Detect which cell encompasses the target text, then output its (X, Y) center coordinate. 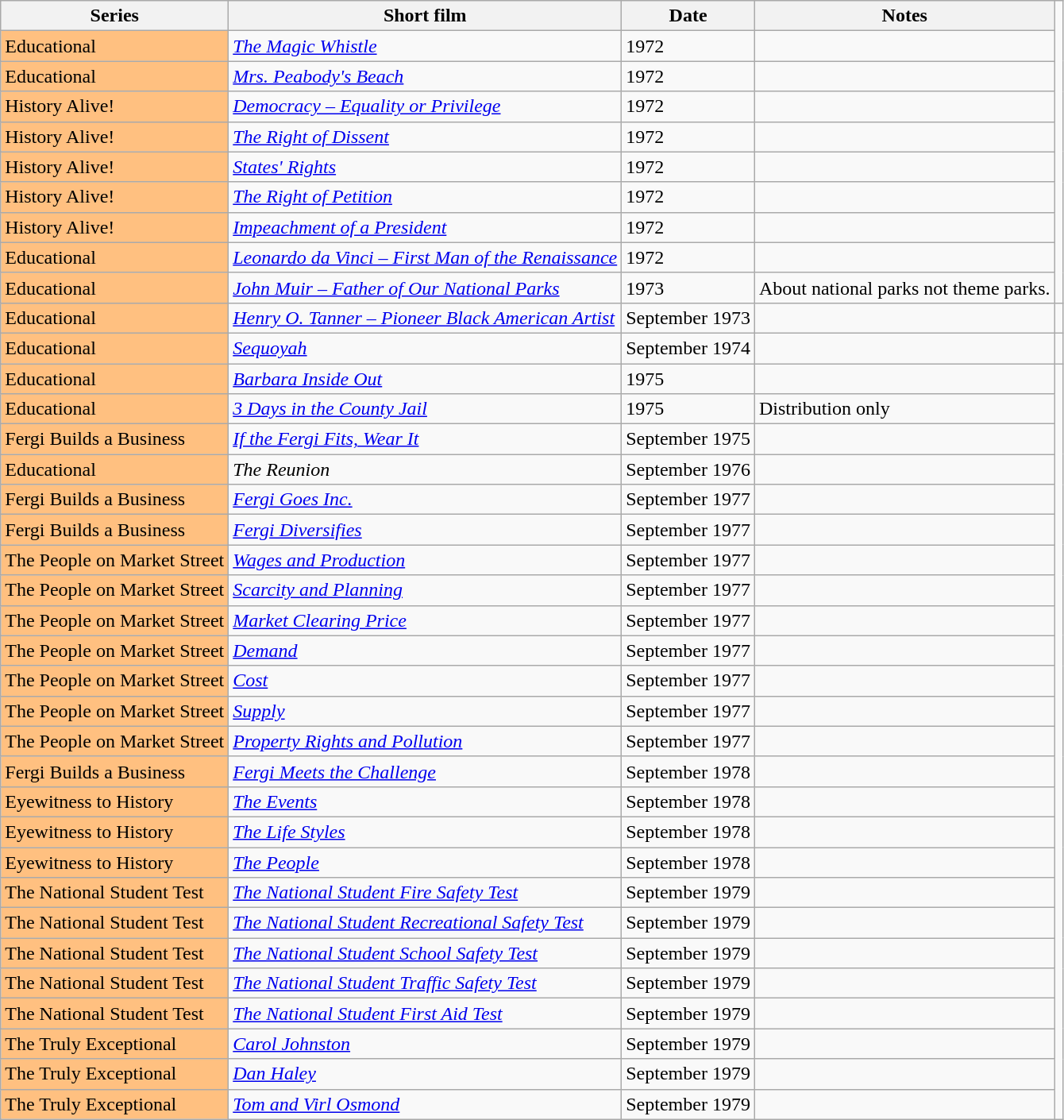
Leonardo da Vinci – First Man of the Renaissance (426, 257)
Demand (426, 651)
The Events (426, 801)
The National Student Recreational Safety Test (426, 923)
John Muir – Father of Our National Parks (426, 288)
The National Student Fire Safety Test (426, 893)
Fergi Meets the Challenge (426, 771)
Series (114, 16)
Cost (426, 681)
States' Rights (426, 167)
The National Student School Safety Test (426, 953)
The Reunion (426, 469)
The National Student Traffic Safety Test (426, 983)
Henry O. Tanner – Pioneer Black American Artist (426, 318)
Democracy – Equality or Privilege (426, 106)
The Magic Whistle (426, 46)
Barbara Inside Out (426, 379)
Scarcity and Planning (426, 590)
If the Fergi Fits, Wear It (426, 439)
About national parks not theme parks. (904, 288)
The Right of Petition (426, 197)
Date (688, 16)
The Life Styles (426, 832)
Tom and Virl Osmond (426, 1104)
Wages and Production (426, 560)
The People (426, 862)
Supply (426, 711)
Carol Johnston (426, 1044)
Dan Haley (426, 1074)
September 1976 (688, 469)
Market Clearing Price (426, 620)
3 Days in the County Jail (426, 409)
1973 (688, 288)
Impeachment of a President (426, 227)
Short film (426, 16)
September 1973 (688, 318)
Notes (904, 16)
The National Student First Aid Test (426, 1014)
Sequoyah (426, 348)
Fergi Goes Inc. (426, 500)
September 1975 (688, 439)
Distribution only (904, 409)
The Right of Dissent (426, 137)
Property Rights and Pollution (426, 741)
Mrs. Peabody's Beach (426, 76)
Fergi Diversifies (426, 530)
September 1974 (688, 348)
